Return the [X, Y] coordinate for the center point of the cell that contains the specified text.  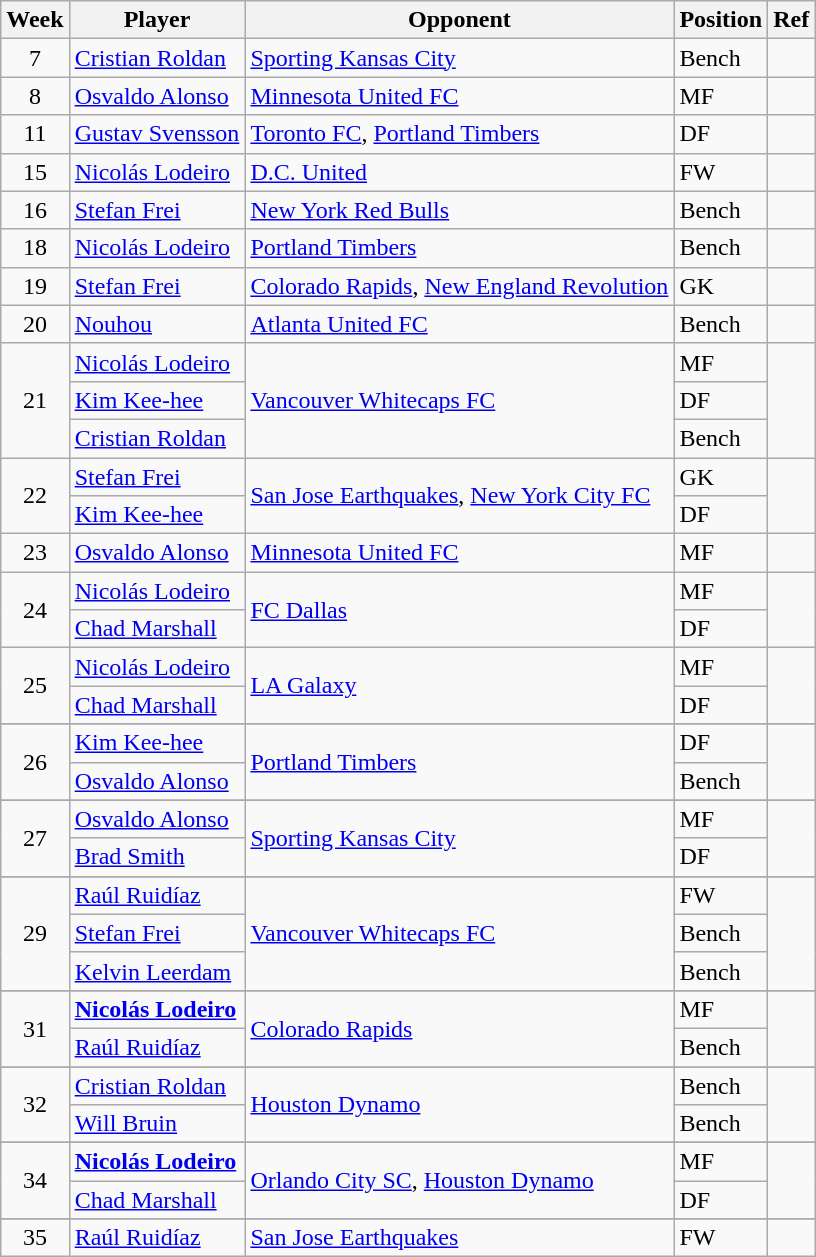
11 [35, 134]
FC Dallas [460, 610]
Colorado Rapids [460, 1028]
18 [35, 248]
Position [721, 20]
Nouhou [157, 324]
26 [35, 762]
Orlando City SC, Houston Dynamo [460, 1181]
29 [35, 933]
24 [35, 610]
31 [35, 1028]
8 [35, 96]
35 [35, 1238]
New York Red Bulls [460, 210]
16 [35, 210]
20 [35, 324]
Kelvin Leerdam [157, 971]
Toronto FC, Portland Timbers [460, 134]
23 [35, 553]
Player [157, 20]
19 [35, 286]
Houston Dynamo [460, 1104]
25 [35, 686]
Ref [792, 20]
22 [35, 496]
32 [35, 1104]
Week [35, 20]
San Jose Earthquakes [460, 1238]
27 [35, 838]
D.C. United [460, 172]
Will Bruin [157, 1124]
21 [35, 400]
7 [35, 58]
34 [35, 1181]
LA Galaxy [460, 686]
15 [35, 172]
Gustav Svensson [157, 134]
Colorado Rapids, New England Revolution [460, 286]
San Jose Earthquakes, New York City FC [460, 496]
Atlanta United FC [460, 324]
Brad Smith [157, 857]
Opponent [460, 20]
